From the cell containing the given text, extract its center point as [x, y] coordinate. 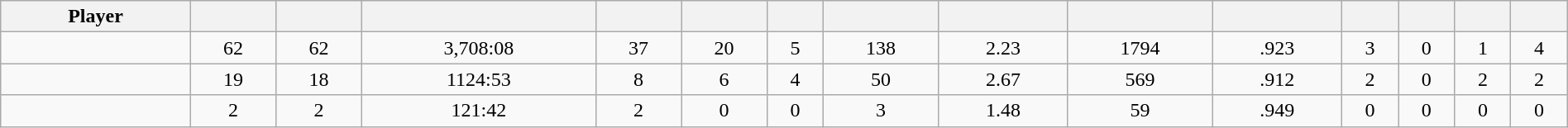
Player [96, 17]
2.23 [1004, 48]
.923 [1277, 48]
.949 [1277, 111]
18 [319, 79]
138 [882, 48]
569 [1140, 79]
1124:53 [478, 79]
1794 [1140, 48]
1.48 [1004, 111]
8 [638, 79]
59 [1140, 111]
5 [795, 48]
.912 [1277, 79]
20 [724, 48]
121:42 [478, 111]
50 [882, 79]
19 [233, 79]
37 [638, 48]
3,708:08 [478, 48]
1 [1483, 48]
6 [724, 79]
2.67 [1004, 79]
